Provide the (X, Y) coordinate of the cell's center where the given text is located.  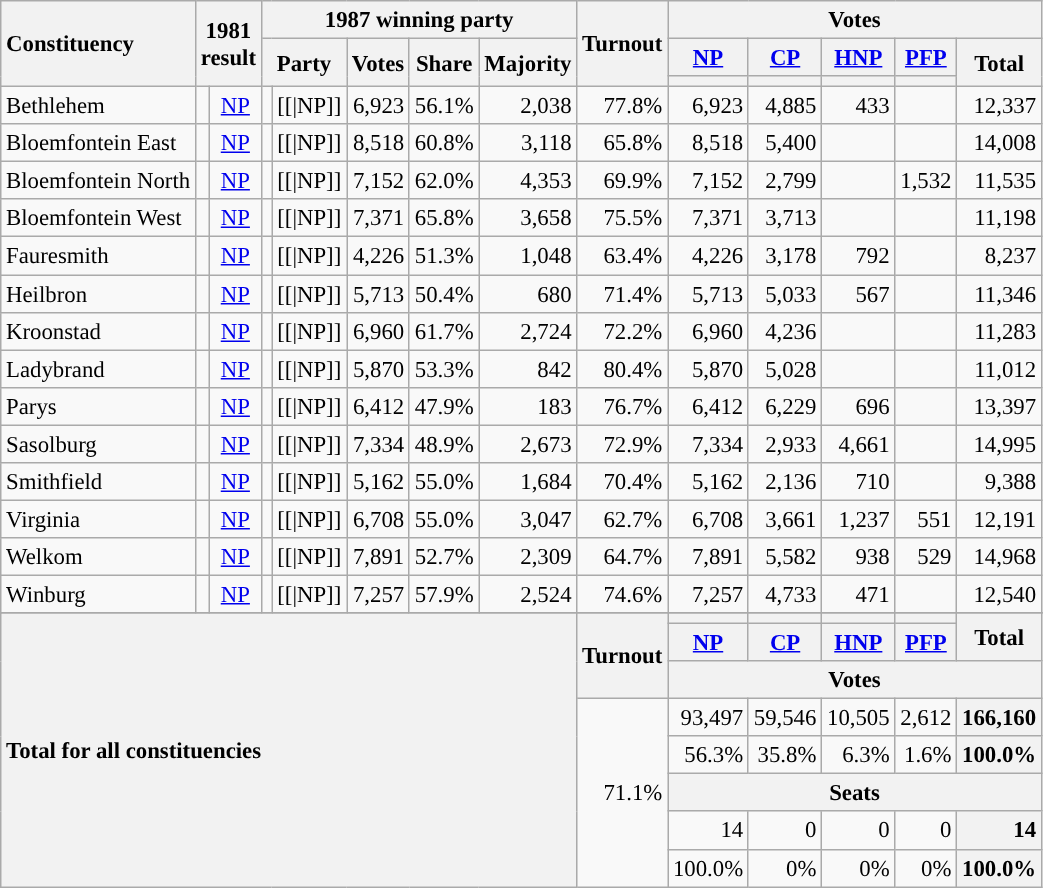
2,038 (528, 106)
4,236 (784, 331)
62.7% (622, 519)
4,661 (858, 444)
Bloemfontein North (98, 181)
2,724 (528, 331)
Welkom (98, 557)
Party (304, 63)
53.3% (444, 369)
Seats (855, 793)
47.9% (444, 406)
35.8% (784, 755)
76.7% (622, 406)
471 (858, 594)
Constituency (98, 44)
4,353 (528, 181)
62.0% (444, 181)
433 (858, 106)
57.9% (444, 594)
50.4% (444, 294)
Share (444, 63)
3,661 (784, 519)
2,136 (784, 482)
1987 winning party (418, 20)
3,713 (784, 219)
71.4% (622, 294)
938 (858, 557)
69.9% (622, 181)
56.3% (708, 755)
5,582 (784, 557)
52.7% (444, 557)
2,933 (784, 444)
48.9% (444, 444)
529 (926, 557)
3,047 (528, 519)
1981result (228, 44)
Fauresmith (98, 256)
11,283 (1000, 331)
Heilbron (98, 294)
Winburg (98, 594)
12,540 (1000, 594)
14,008 (1000, 143)
1,684 (528, 482)
Bloemfontein West (98, 219)
5,033 (784, 294)
4,733 (784, 594)
4,885 (784, 106)
2,309 (528, 557)
74.6% (622, 594)
1,237 (858, 519)
63.4% (622, 256)
56.1% (444, 106)
11,346 (1000, 294)
Majority (528, 63)
14,995 (1000, 444)
11,012 (1000, 369)
Virginia (98, 519)
183 (528, 406)
2,799 (784, 181)
2,612 (926, 718)
3,178 (784, 256)
6.3% (858, 755)
1.6% (926, 755)
72.9% (622, 444)
Ladybrand (98, 369)
59,546 (784, 718)
Sasolburg (98, 444)
Smithfield (98, 482)
Kroonstad (98, 331)
5,400 (784, 143)
2,524 (528, 594)
12,337 (1000, 106)
3,658 (528, 219)
93,497 (708, 718)
842 (528, 369)
9,388 (1000, 482)
710 (858, 482)
6,229 (784, 406)
72.2% (622, 331)
1,532 (926, 181)
3,118 (528, 143)
792 (858, 256)
60.8% (444, 143)
8,237 (1000, 256)
75.5% (622, 219)
166,160 (1000, 718)
5,028 (784, 369)
12,191 (1000, 519)
61.7% (444, 331)
77.8% (622, 106)
10,505 (858, 718)
551 (926, 519)
567 (858, 294)
11,198 (1000, 219)
Bethlehem (98, 106)
14,968 (1000, 557)
2,673 (528, 444)
51.3% (444, 256)
Parys (98, 406)
Total for all constituencies (289, 750)
1,048 (528, 256)
680 (528, 294)
80.4% (622, 369)
71.1% (622, 793)
696 (858, 406)
64.7% (622, 557)
Bloemfontein East (98, 143)
70.4% (622, 482)
13,397 (1000, 406)
11,535 (1000, 181)
